For the text-containing cell, return its midpoint in (X, Y) coordinate format. 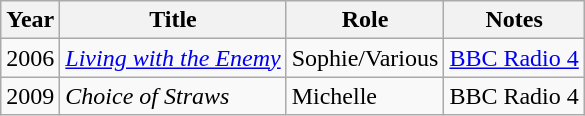
2009 (30, 96)
Living with the Enemy (173, 58)
Sophie/Various (365, 58)
Year (30, 20)
Michelle (365, 96)
Choice of Straws (173, 96)
Role (365, 20)
2006 (30, 58)
Title (173, 20)
Notes (514, 20)
